Identify which cell holds the provided text, then report its [x, y] central coordinate. 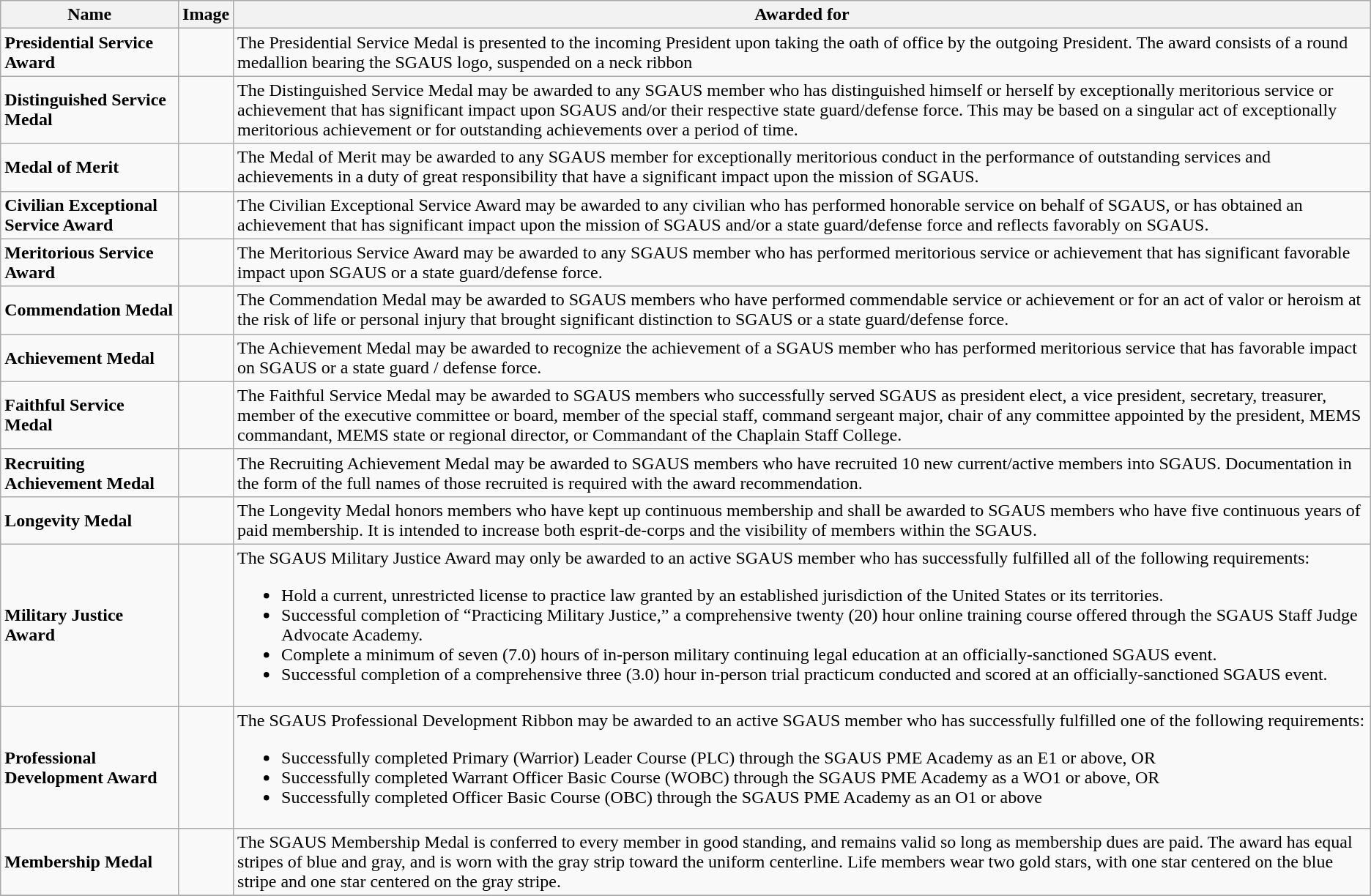
Faithful Service Medal [89, 415]
Distinguished Service Medal [89, 110]
Longevity Medal [89, 520]
Membership Medal [89, 862]
Military Justice Award [89, 625]
Medal of Merit [89, 167]
Civilian Exceptional Service Award [89, 215]
Awarded for [803, 15]
Professional Development Award [89, 767]
Name [89, 15]
Image [207, 15]
Presidential Service Award [89, 53]
Recruiting Achievement Medal [89, 473]
Meritorious Service Award [89, 262]
Achievement Medal [89, 357]
Commendation Medal [89, 310]
